Return [x, y] of the center of cell containing provided text 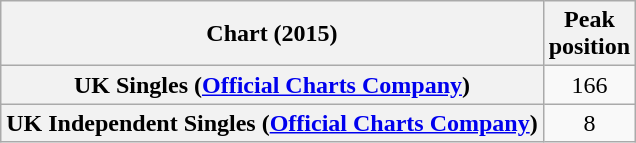
166 [589, 85]
UK Independent Singles (Official Charts Company) [272, 123]
Chart (2015) [272, 34]
Peakposition [589, 34]
8 [589, 123]
UK Singles (Official Charts Company) [272, 85]
